Return the (x, y) coordinate for the center point of the cell that contains the specified text.  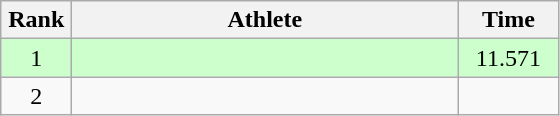
11.571 (508, 58)
Time (508, 20)
Rank (36, 20)
1 (36, 58)
2 (36, 96)
Athlete (265, 20)
